Locate the cell with the specified text and output its [x, y] center coordinate. 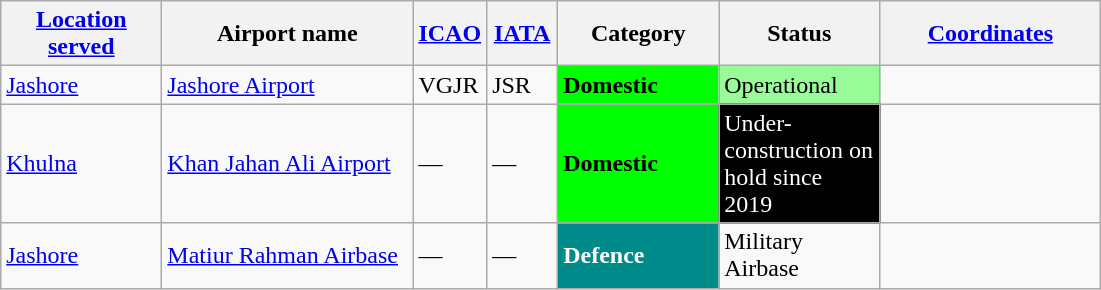
Matiur Rahman Airbase [288, 256]
Operational [800, 85]
VGJR [450, 85]
Under- construction on hold since 2019 [800, 164]
Khan Jahan Ali Airport [288, 164]
ICAO [450, 34]
Khulna [82, 164]
JSR [522, 85]
Defence [638, 256]
Status [800, 34]
Military Airbase [800, 256]
Coordinates [990, 34]
Airport name [288, 34]
Category [638, 34]
Location served [82, 34]
IATA [522, 34]
Jashore Airport [288, 85]
